Extract the [X, Y] coordinate from the center of the cell holding the provided text.  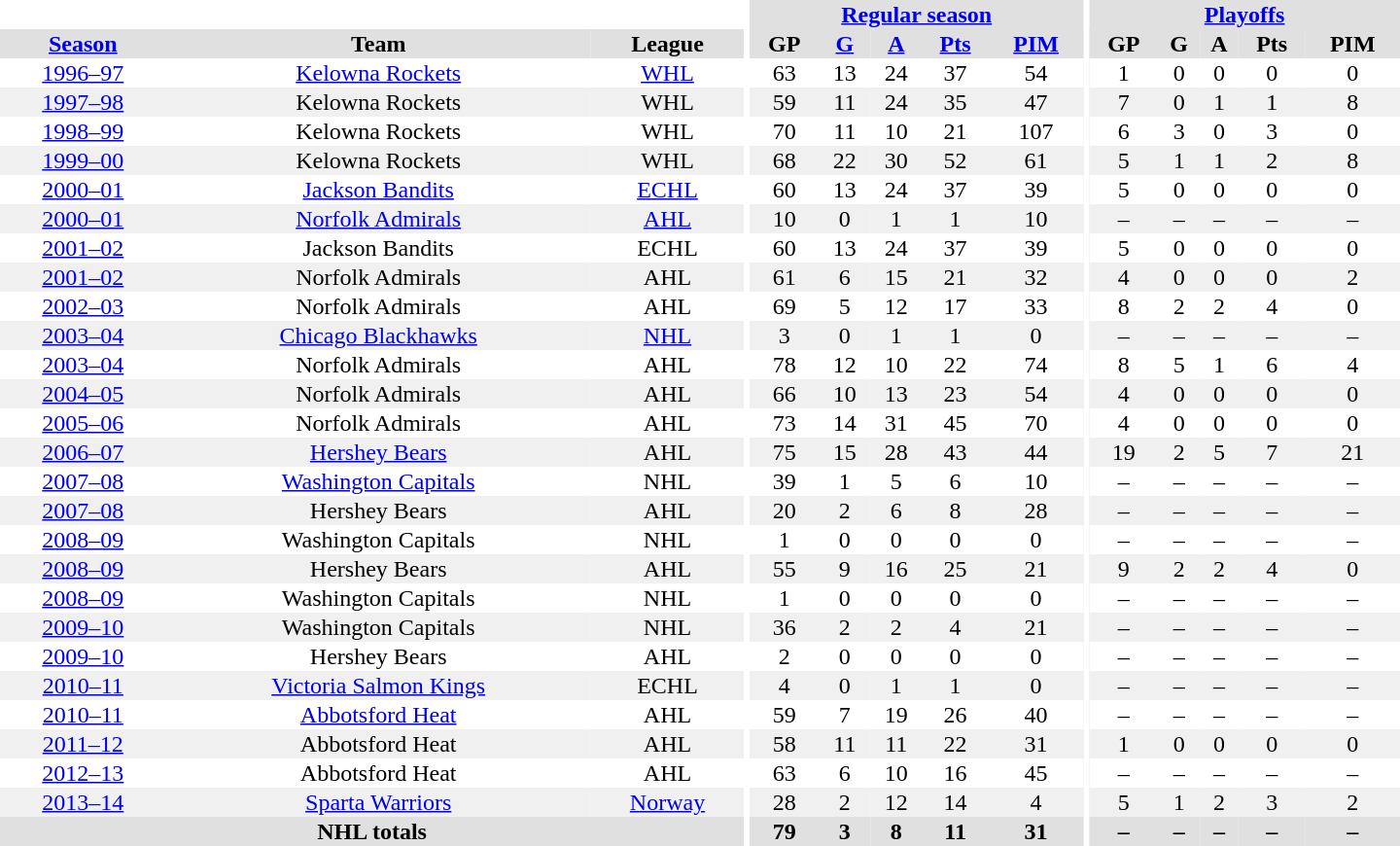
2013–14 [84, 802]
2006–07 [84, 452]
17 [955, 306]
2011–12 [84, 744]
26 [955, 715]
Season [84, 44]
52 [955, 160]
1999–00 [84, 160]
68 [784, 160]
NHL totals [371, 831]
Chicago Blackhawks [379, 335]
Team [379, 44]
2004–05 [84, 394]
74 [1036, 365]
1996–97 [84, 73]
47 [1036, 102]
35 [955, 102]
25 [955, 569]
58 [784, 744]
Sparta Warriors [379, 802]
55 [784, 569]
2005–06 [84, 423]
43 [955, 452]
32 [1036, 277]
1997–98 [84, 102]
League [668, 44]
73 [784, 423]
75 [784, 452]
66 [784, 394]
36 [784, 627]
Regular season [916, 15]
33 [1036, 306]
78 [784, 365]
23 [955, 394]
2002–03 [84, 306]
20 [784, 511]
69 [784, 306]
30 [896, 160]
Playoffs [1244, 15]
44 [1036, 452]
79 [784, 831]
1998–99 [84, 131]
Victoria Salmon Kings [379, 686]
107 [1036, 131]
Norway [668, 802]
2012–13 [84, 773]
40 [1036, 715]
